Extract the (X, Y) coordinate from the center of the cell holding the provided text.  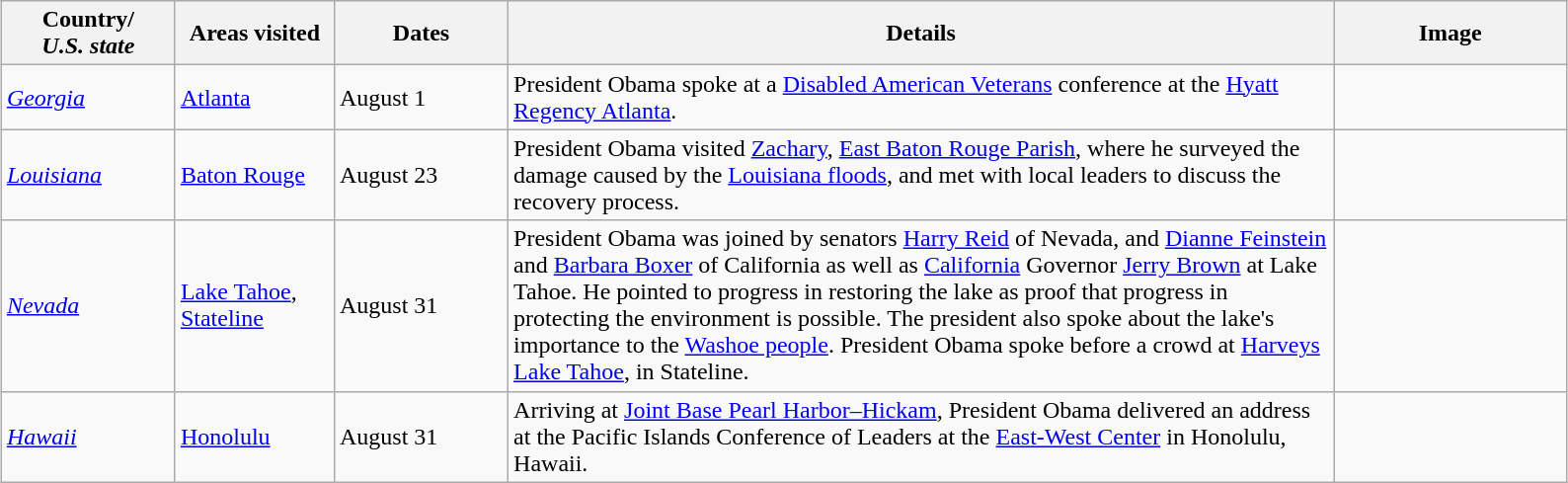
Honolulu (255, 437)
Nevada (88, 306)
Image (1450, 34)
Lake Tahoe,Stateline (255, 306)
August 1 (421, 97)
Atlanta (255, 97)
Louisiana (88, 175)
Areas visited (255, 34)
Details (921, 34)
Hawaii (88, 437)
Country/U.S. state (88, 34)
Dates (421, 34)
Georgia (88, 97)
Baton Rouge (255, 175)
August 23 (421, 175)
President Obama spoke at a Disabled American Veterans conference at the Hyatt Regency Atlanta. (921, 97)
